Scan for the cell matching the given text and deliver its [X, Y] coordinate at center. 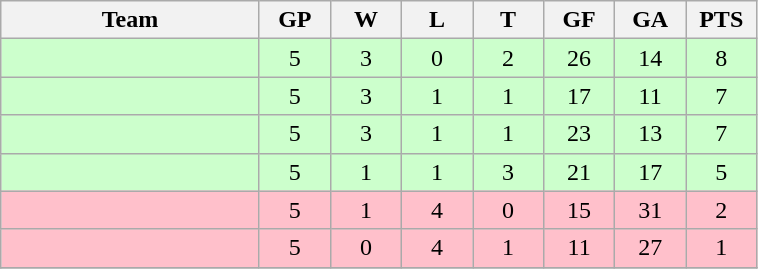
T [508, 20]
14 [650, 58]
26 [580, 58]
27 [650, 248]
PTS [722, 20]
8 [722, 58]
W [366, 20]
GA [650, 20]
13 [650, 134]
21 [580, 172]
GP [294, 20]
L [436, 20]
23 [580, 134]
GF [580, 20]
31 [650, 210]
15 [580, 210]
Team [130, 20]
